Determine the [x, y] coordinate at the center of the cell enclosing the given text.  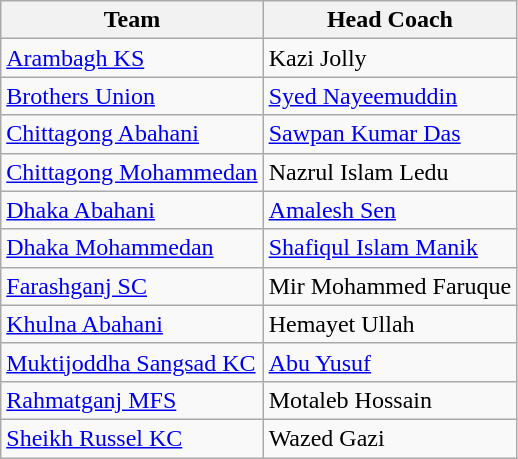
Sheikh Russel KC [132, 438]
Muktijoddha Sangsad KC [132, 362]
Team [132, 20]
Motaleb Hossain [390, 400]
Brothers Union [132, 96]
Chittagong Abahani [132, 134]
Farashganj SC [132, 286]
Khulna Abahani [132, 324]
Dhaka Abahani [132, 210]
Sawpan Kumar Das [390, 134]
Abu Yusuf [390, 362]
Amalesh Sen [390, 210]
Wazed Gazi [390, 438]
Arambagh KS [132, 58]
Nazrul Islam Ledu [390, 172]
Rahmatganj MFS [132, 400]
Mir Mohammed Faruque [390, 286]
Head Coach [390, 20]
Kazi Jolly [390, 58]
Shafiqul Islam Manik [390, 248]
Dhaka Mohammedan [132, 248]
Chittagong Mohammedan [132, 172]
Hemayet Ullah [390, 324]
Syed Nayeemuddin [390, 96]
